From the cell containing the given text, extract its center point as [x, y] coordinate. 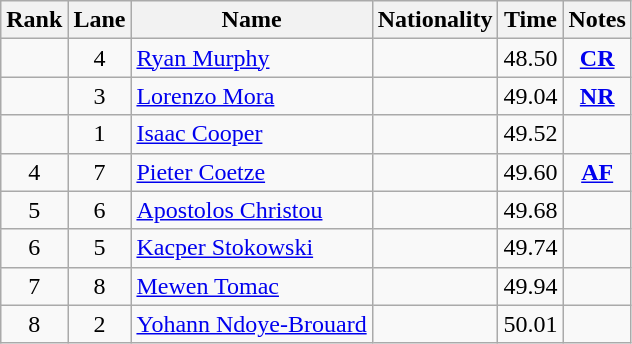
NR [597, 96]
Rank [34, 20]
49.04 [530, 96]
Lane [100, 20]
CR [597, 58]
49.68 [530, 210]
49.94 [530, 286]
48.50 [530, 58]
49.74 [530, 248]
AF [597, 172]
1 [100, 134]
50.01 [530, 324]
3 [100, 96]
Apostolos Christou [252, 210]
49.60 [530, 172]
2 [100, 324]
Pieter Coetze [252, 172]
Notes [597, 20]
Kacper Stokowski [252, 248]
49.52 [530, 134]
Name [252, 20]
Isaac Cooper [252, 134]
Nationality [435, 20]
Ryan Murphy [252, 58]
Mewen Tomac [252, 286]
Yohann Ndoye-Brouard [252, 324]
Time [530, 20]
Lorenzo Mora [252, 96]
